Return the [x, y] coordinate for the center point of the cell that contains the specified text.  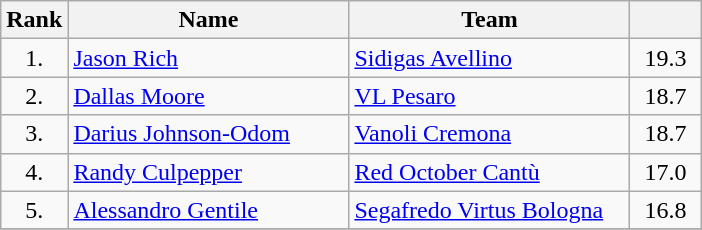
Team [490, 20]
Darius Johnson-Odom [208, 134]
Vanoli Cremona [490, 134]
5. [34, 210]
Segafredo Virtus Bologna [490, 210]
Rank [34, 20]
19.3 [666, 58]
Alessandro Gentile [208, 210]
4. [34, 172]
17.0 [666, 172]
2. [34, 96]
Randy Culpepper [208, 172]
Sidigas Avellino [490, 58]
Red October Cantù [490, 172]
Jason Rich [208, 58]
Dallas Moore [208, 96]
VL Pesaro [490, 96]
3. [34, 134]
Name [208, 20]
16.8 [666, 210]
1. [34, 58]
